Identify which cell holds the provided text, then report its [X, Y] central coordinate. 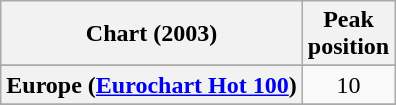
Peakposition [348, 34]
Europe (Eurochart Hot 100) [152, 85]
Chart (2003) [152, 34]
10 [348, 85]
